Search for the cell housing the specified text and yield its [x, y] center coordinate. 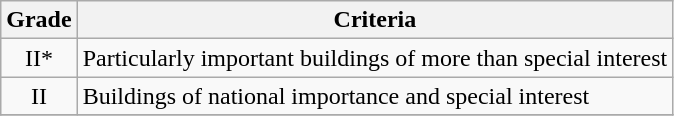
Grade [39, 20]
II [39, 96]
Buildings of national importance and special interest [375, 96]
Criteria [375, 20]
II* [39, 58]
Particularly important buildings of more than special interest [375, 58]
